Pinpoint the cell where the given text exists, returning its [x, y] midpoint coordinate. 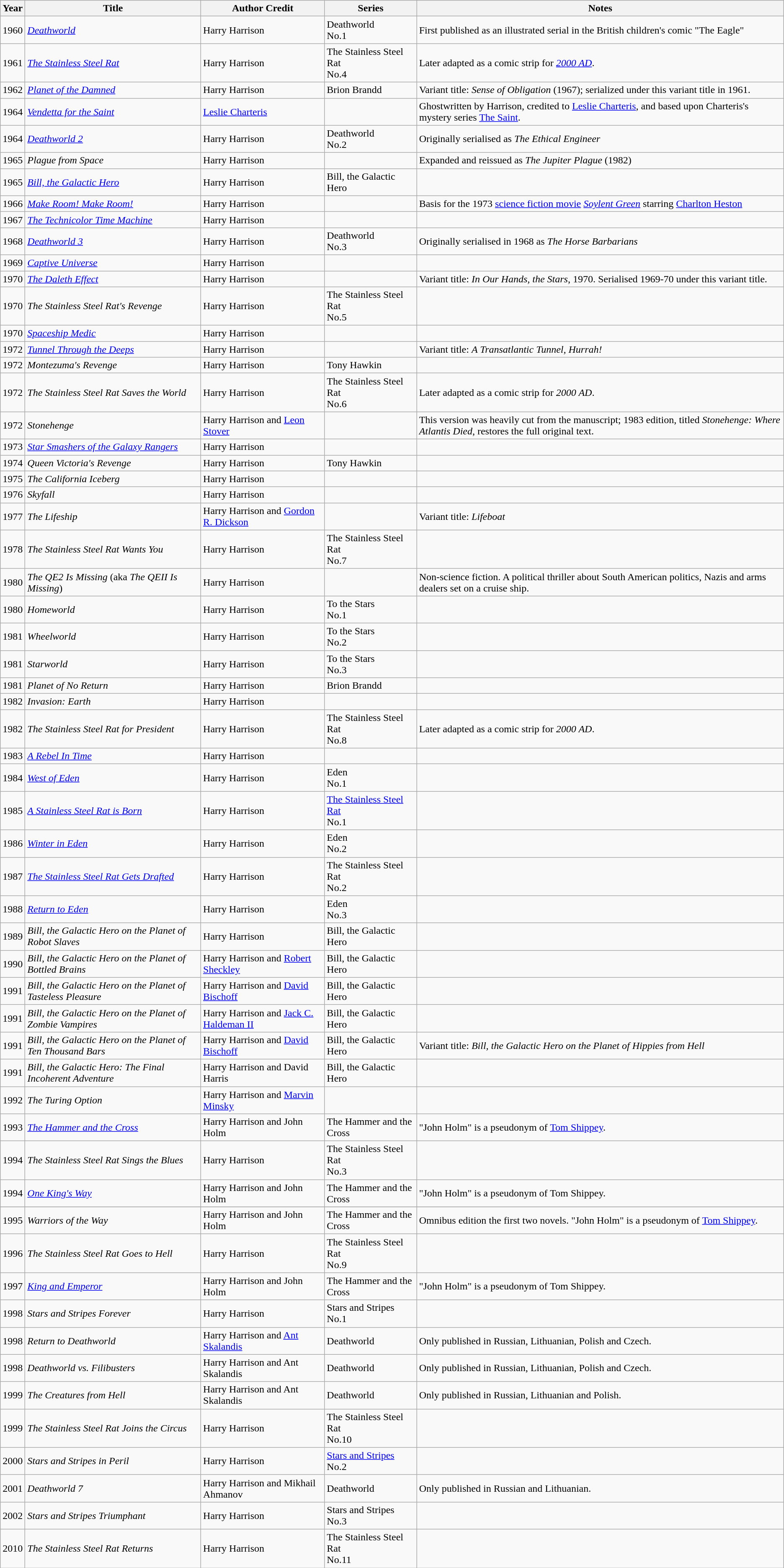
Variant title: Sense of Obligation (1967); serialized under this variant title in 1961. [600, 90]
To the StarsNo.3 [371, 664]
DeathworldNo.3 [371, 241]
Star Smashers of the Galaxy Rangers [113, 447]
The Stainless Steel RatNo.8 [371, 729]
Bill, the Galactic Hero on the Planet of Tasteless Pleasure [113, 991]
Homeworld [113, 609]
The Stainless Steel Rat for President [113, 729]
Originally serialised as The Ethical Engineer [600, 139]
The Stainless Steel RatNo.5 [371, 306]
Originally serialised in 1968 as The Horse Barbarians [600, 241]
Planet of the Damned [113, 90]
2010 [13, 1548]
Author Credit [263, 8]
The Stainless Steel Rat [113, 63]
1978 [13, 549]
First published as an illustrated serial in the British children's comic "The Eagle" [600, 30]
Expanded and reissued as The Jupiter Plague (1982) [600, 160]
The Stainless Steel RatNo.2 [371, 876]
Stars and Stripes Triumphant [113, 1516]
Deathworld vs. Filibusters [113, 1368]
Warriors of the Way [113, 1221]
The Stainless Steel Rat Returns [113, 1548]
Stars and StripesNo.3 [371, 1516]
The Stainless Steel RatNo.6 [371, 393]
Series [371, 8]
Harry Harrison and Jack C. Haldeman II [263, 1018]
1983 [13, 756]
Return to Deathworld [113, 1341]
Harry Harrison and Mikhail Ahmanov [263, 1488]
2000 [13, 1461]
The Technicolor Time Machine [113, 220]
Queen Victoria's Revenge [113, 463]
1966 [13, 204]
To the StarsNo.1 [371, 609]
Stars and StripesNo.2 [371, 1461]
Winter in Eden [113, 844]
The Stainless Steel Rat's Revenge [113, 306]
Title [113, 8]
Starworld [113, 664]
DeathworldNo.1 [371, 30]
Montezuma's Revenge [113, 365]
Variant title: Bill, the Galactic Hero on the Planet of Hippies from Hell [600, 1046]
EdenNo.3 [371, 909]
1960 [13, 30]
1996 [13, 1253]
Year [13, 8]
1990 [13, 964]
Skyfall [113, 495]
Ghostwritten by Harrison, credited to Leslie Charteris, and based upon Charteris's mystery series The Saint. [600, 111]
This version was heavily cut from the manuscript; 1983 edition, titled Stonehenge: Where Atlantis Died, restores the full original text. [600, 426]
1986 [13, 844]
1985 [13, 811]
The Lifeship [113, 516]
Wheelworld [113, 637]
To the StarsNo.2 [371, 637]
Tunnel Through the Deeps [113, 349]
Variant title: Lifeboat [600, 516]
EdenNo.1 [371, 778]
Harry Harrison and David Harris [263, 1072]
Harry Harrison and Gordon R. Dickson [263, 516]
Stars and Stripes in Peril [113, 1461]
Harry Harrison and Marvin Minsky [263, 1100]
The Turing Option [113, 1100]
1995 [13, 1221]
Variant title: A Transatlantic Tunnel, Hurrah! [600, 349]
The Stainless Steel RatNo.9 [371, 1253]
King and Emperor [113, 1286]
Basis for the 1973 science fiction movie Soylent Green starring Charlton Heston [600, 204]
1993 [13, 1128]
2002 [13, 1516]
The QE2 Is Missing (aka The QEII Is Missing) [113, 582]
Stars and Stripes Forever [113, 1314]
Bill, the Galactic Hero on the Planet of Robot Slaves [113, 937]
Spaceship Medic [113, 333]
Bill, the Galactic Hero on the Planet of Ten Thousand Bars [113, 1046]
1973 [13, 447]
Omnibus edition the first two novels. "John Holm" is a pseudonym of Tom Shippey. [600, 1221]
Bill, the Galactic Hero on the Planet of Bottled Brains [113, 964]
The Creatures from Hell [113, 1395]
The Stainless Steel Rat Joins the Circus [113, 1428]
1977 [13, 516]
Return to Eden [113, 909]
Make Room! Make Room! [113, 204]
The Stainless Steel RatNo.1 [371, 811]
Stars and StripesNo.1 [371, 1314]
Stonehenge [113, 426]
1967 [13, 220]
1989 [13, 937]
The Stainless Steel Rat Gets Drafted [113, 876]
Only published in Russian, Lithuanian and Polish. [600, 1395]
1987 [13, 876]
Harry Harrison and Leon Stover [263, 426]
Invasion: Earth [113, 702]
Harry Harrison and Robert Sheckley [263, 964]
Bill, the Galactic Hero on the Planet of Zombie Vampires [113, 1018]
1969 [13, 263]
West of Eden [113, 778]
Captive Universe [113, 263]
1976 [13, 495]
Vendetta for the Saint [113, 111]
1984 [13, 778]
Notes [600, 8]
Deathworld 3 [113, 241]
1961 [13, 63]
The California Iceberg [113, 479]
1962 [13, 90]
The Stainless Steel RatNo.10 [371, 1428]
1974 [13, 463]
One King's Way [113, 1193]
Deathworld 7 [113, 1488]
A Rebel In Time [113, 756]
The Stainless Steel Rat Wants You [113, 549]
2001 [13, 1488]
Variant title: In Our Hands, the Stars, 1970. Serialised 1969-70 under this variant title. [600, 279]
The Stainless Steel Rat Saves the World [113, 393]
The Stainless Steel RatNo.11 [371, 1548]
A Stainless Steel Rat is Born [113, 811]
1997 [13, 1286]
Non-science fiction. A political thriller about South American politics, Nazis and arms dealers set on a cruise ship. [600, 582]
Bill, the Galactic Hero: The Final Incoherent Adventure [113, 1072]
1992 [13, 1100]
The Daleth Effect [113, 279]
Deathworld 2 [113, 139]
The Stainless Steel RatNo.4 [371, 63]
Only published in Russian and Lithuanian. [600, 1488]
DeathworldNo.2 [371, 139]
The Stainless Steel Rat Sings the Blues [113, 1160]
EdenNo.2 [371, 844]
The Stainless Steel Rat Goes to Hell [113, 1253]
The Stainless Steel RatNo.7 [371, 549]
Leslie Charteris [263, 111]
Planet of No Return [113, 686]
The Stainless Steel RatNo.3 [371, 1160]
1968 [13, 241]
Plague from Space [113, 160]
1975 [13, 479]
1988 [13, 909]
